Locate the cell with the specified text and output its (X, Y) center coordinate. 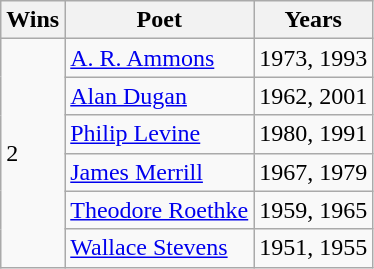
Alan Dugan (160, 96)
2 (33, 153)
1967, 1979 (314, 172)
1980, 1991 (314, 134)
Theodore Roethke (160, 210)
Poet (160, 20)
James Merrill (160, 172)
1973, 1993 (314, 58)
Wallace Stevens (160, 248)
Philip Levine (160, 134)
1959, 1965 (314, 210)
1951, 1955 (314, 248)
A. R. Ammons (160, 58)
1962, 2001 (314, 96)
Years (314, 20)
Wins (33, 20)
